Locate the cell with the specified text and output its (X, Y) center coordinate. 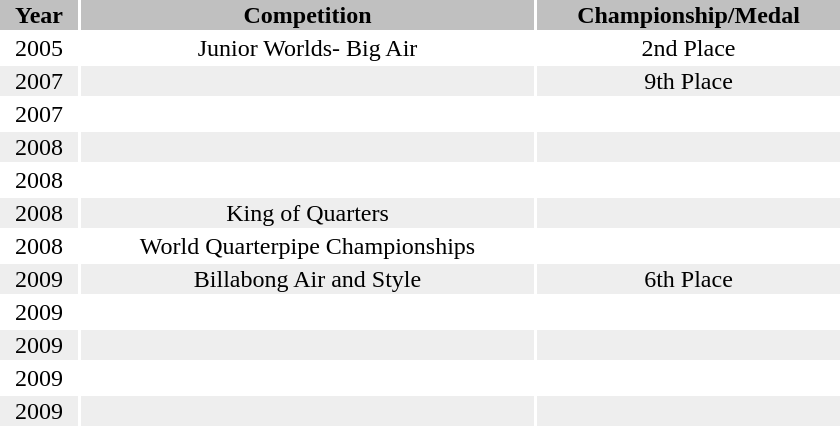
King of Quarters (308, 213)
6th Place (688, 279)
2005 (39, 48)
Junior Worlds- Big Air (308, 48)
9th Place (688, 81)
World Quarterpipe Championships (308, 246)
Year (39, 15)
Billabong Air and Style (308, 279)
Championship/Medal (688, 15)
Competition (308, 15)
2nd Place (688, 48)
